Find where the given text appears and provide that cell's center as (x, y) coordinate. 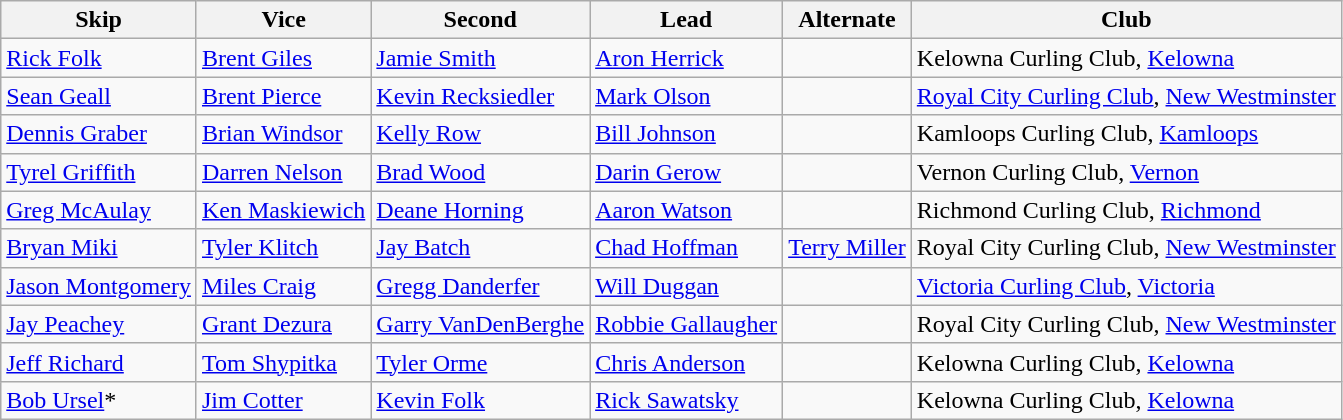
Dennis Graber (99, 134)
Greg McAulay (99, 210)
Bryan Miki (99, 248)
Deane Horning (480, 210)
Jamie Smith (480, 58)
Rick Sawatsky (686, 400)
Club (1126, 20)
Jeff Richard (99, 362)
Tyler Orme (480, 362)
Kelly Row (480, 134)
Jay Peachey (99, 324)
Tom Shypitka (283, 362)
Vernon Curling Club, Vernon (1126, 172)
Ken Maskiewich (283, 210)
Garry VanDenBerghe (480, 324)
Kevin Recksiedler (480, 96)
Terry Miller (848, 248)
Bill Johnson (686, 134)
Tyrel Griffith (99, 172)
Darren Nelson (283, 172)
Tyler Klitch (283, 248)
Aaron Watson (686, 210)
Skip (99, 20)
Robbie Gallaugher (686, 324)
Gregg Danderfer (480, 286)
Victoria Curling Club, Victoria (1126, 286)
Kevin Folk (480, 400)
Brent Giles (283, 58)
Alternate (848, 20)
Bob Ursel* (99, 400)
Darin Gerow (686, 172)
Brent Pierce (283, 96)
Vice (283, 20)
Jim Cotter (283, 400)
Grant Dezura (283, 324)
Richmond Curling Club, Richmond (1126, 210)
Jason Montgomery (99, 286)
Kamloops Curling Club, Kamloops (1126, 134)
Brian Windsor (283, 134)
Chad Hoffman (686, 248)
Brad Wood (480, 172)
Chris Anderson (686, 362)
Rick Folk (99, 58)
Aron Herrick (686, 58)
Jay Batch (480, 248)
Mark Olson (686, 96)
Sean Geall (99, 96)
Lead (686, 20)
Second (480, 20)
Miles Craig (283, 286)
Will Duggan (686, 286)
